Extract the (x, y) coordinate from the center of the cell holding the provided text.  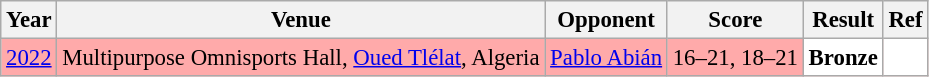
Score (735, 20)
Venue (301, 20)
Bronze (843, 58)
Opponent (606, 20)
Result (843, 20)
16–21, 18–21 (735, 58)
2022 (29, 58)
Year (29, 20)
Pablo Abián (606, 58)
Multipurpose Omnisports Hall, Oued Tlélat, Algeria (301, 58)
Ref (906, 20)
